Scan for the cell matching the given text and deliver its [x, y] coordinate at center. 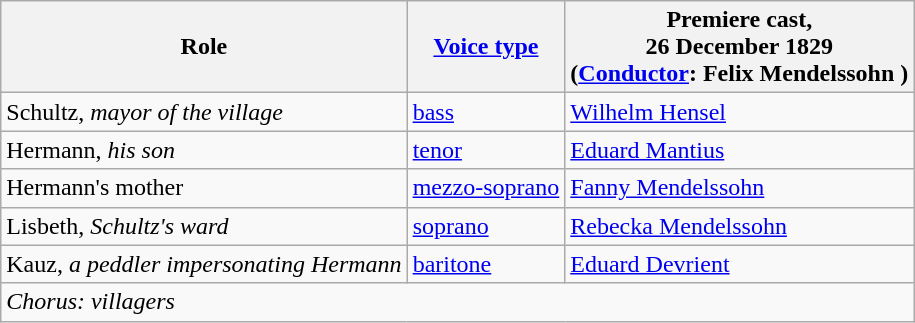
tenor [486, 150]
Wilhelm Hensel [740, 112]
Rebecka Mendelssohn [740, 226]
soprano [486, 226]
Hermann, his son [204, 150]
Eduard Mantius [740, 150]
Hermann's mother [204, 188]
Chorus: villagers [458, 302]
Schultz, mayor of the village [204, 112]
Premiere cast,26 December 1829(Conductor: Felix Mendelssohn ) [740, 47]
mezzo-soprano [486, 188]
baritone [486, 264]
bass [486, 112]
Fanny Mendelssohn [740, 188]
Eduard Devrient [740, 264]
Role [204, 47]
Kauz, a peddler impersonating Hermann [204, 264]
Voice type [486, 47]
Lisbeth, Schultz's ward [204, 226]
